Return (X, Y) of the center of cell containing provided text 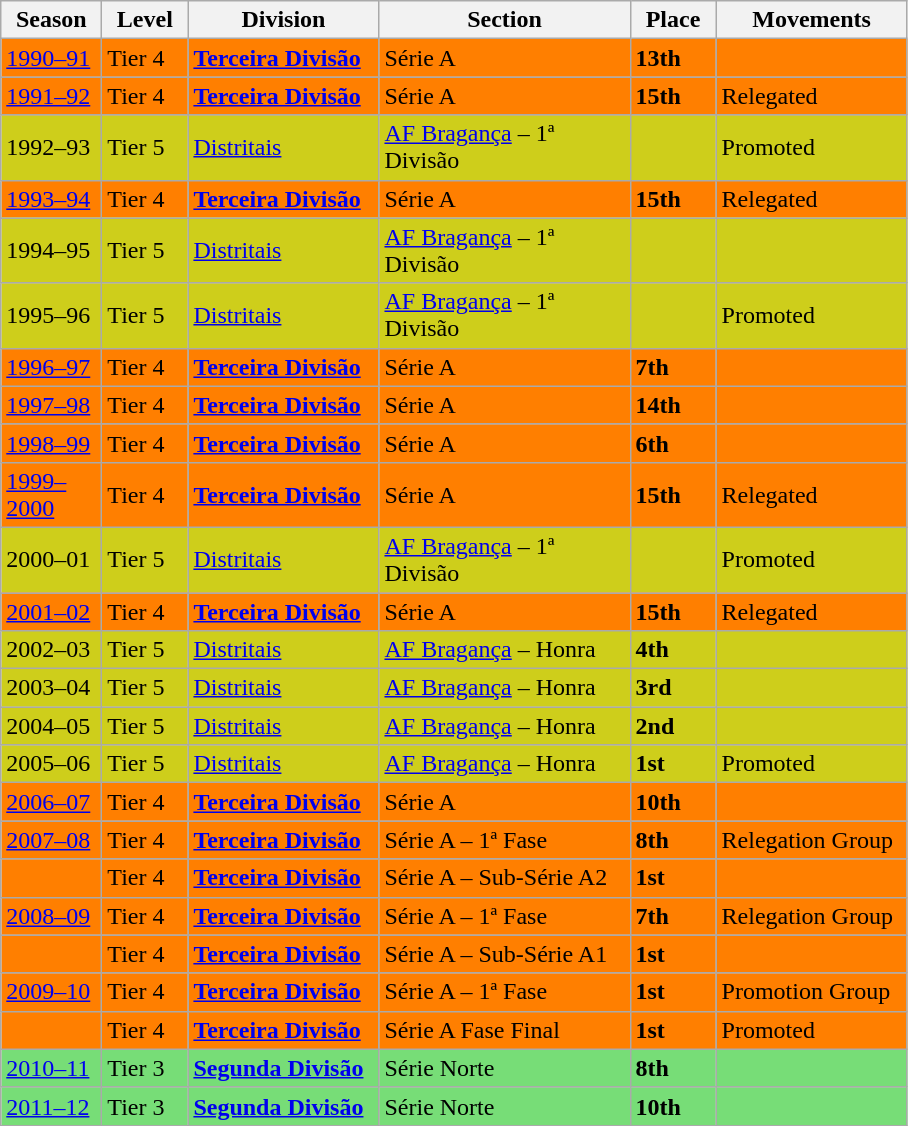
Promotion Group (812, 992)
2005–06 (52, 764)
1994–95 (52, 250)
13th (673, 58)
2004–05 (52, 726)
6th (673, 443)
Movements (812, 20)
Série A Fase Final (504, 1030)
Division (284, 20)
1990–91 (52, 58)
1993–94 (52, 199)
2001–02 (52, 611)
1998–99 (52, 443)
2002–03 (52, 650)
Série A – Sub-Série A2 (504, 878)
2008–09 (52, 916)
2007–08 (52, 840)
1995–96 (52, 316)
2003–04 (52, 688)
2009–10 (52, 992)
2006–07 (52, 802)
1991–92 (52, 96)
2000–01 (52, 560)
2011–12 (52, 1106)
3rd (673, 688)
1992–93 (52, 148)
1996–97 (52, 367)
1999–2000 (52, 494)
2010–11 (52, 1068)
Season (52, 20)
Section (504, 20)
Level (145, 20)
4th (673, 650)
2nd (673, 726)
14th (673, 405)
Place (673, 20)
1997–98 (52, 405)
Série A – Sub-Série A1 (504, 954)
